Identify which cell holds the provided text, then report its [X, Y] central coordinate. 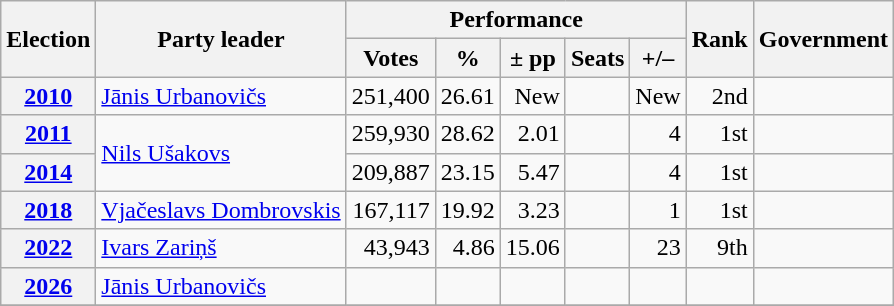
259,930 [390, 134]
+/– [658, 58]
Government [823, 39]
251,400 [390, 96]
167,117 [390, 210]
2010 [48, 96]
Election [48, 39]
2026 [48, 286]
Votes [390, 58]
2014 [48, 172]
Vjačeslavs Dombrovskis [221, 210]
2nd [720, 96]
209,887 [390, 172]
43,943 [390, 248]
2011 [48, 134]
3.23 [532, 210]
± pp [532, 58]
4.86 [468, 248]
1 [658, 210]
5.47 [532, 172]
9th [720, 248]
2018 [48, 210]
Seats [597, 58]
Ivars Zariņš [221, 248]
28.62 [468, 134]
19.92 [468, 210]
23 [658, 248]
Rank [720, 39]
Performance [516, 20]
2.01 [532, 134]
2022 [48, 248]
% [468, 58]
15.06 [532, 248]
26.61 [468, 96]
Party leader [221, 39]
Nils Ušakovs [221, 153]
23.15 [468, 172]
